Scan for the cell matching the given text and deliver its (X, Y) coordinate at center. 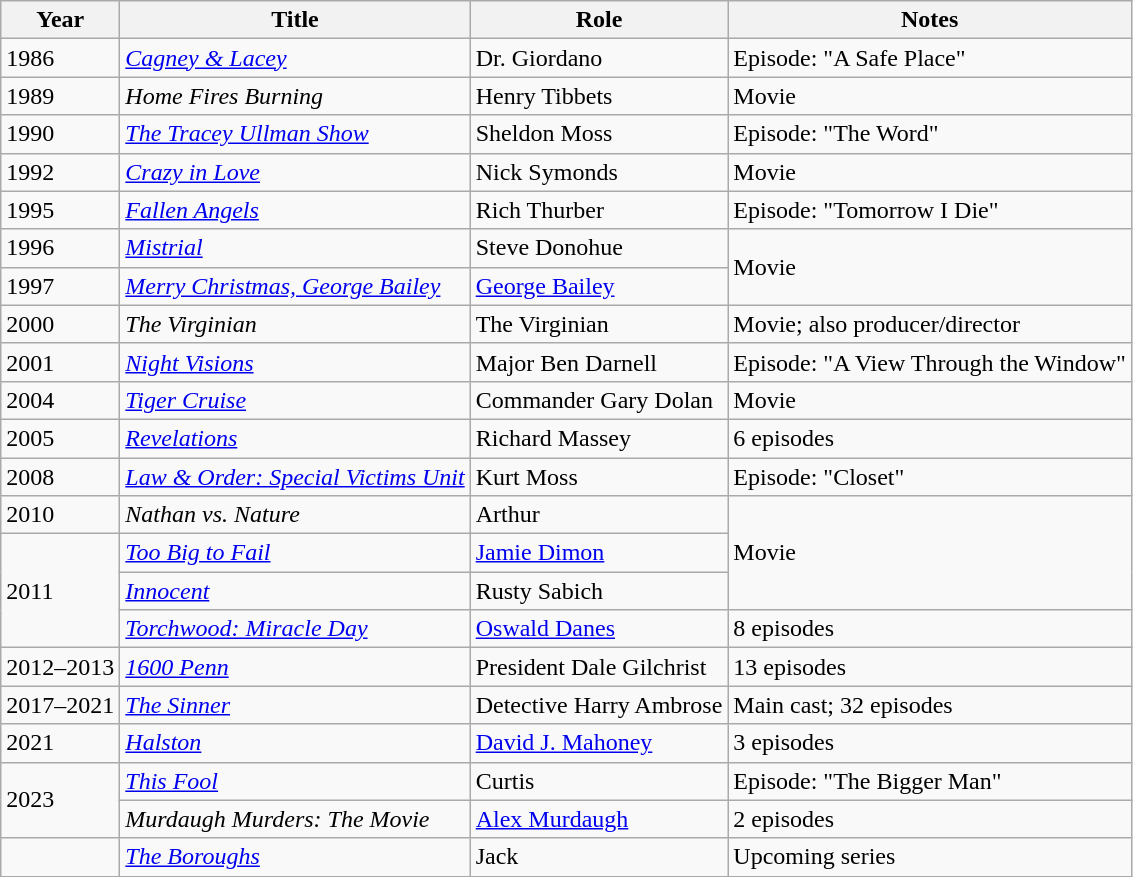
1996 (60, 248)
Rusty Sabich (599, 591)
2 episodes (930, 819)
Year (60, 20)
Fallen Angels (295, 210)
Alex Murdaugh (599, 819)
2017–2021 (60, 705)
The Boroughs (295, 857)
Rich Thurber (599, 210)
Cagney & Lacey (295, 58)
Upcoming series (930, 857)
President Dale Gilchrist (599, 667)
Richard Massey (599, 438)
8 episodes (930, 629)
Episode: "The Word" (930, 134)
Dr. Giordano (599, 58)
Nick Symonds (599, 172)
Home Fires Burning (295, 96)
Revelations (295, 438)
1990 (60, 134)
Episode: "The Bigger Man" (930, 781)
Steve Donohue (599, 248)
Main cast; 32 episodes (930, 705)
Notes (930, 20)
Arthur (599, 515)
Oswald Danes (599, 629)
This Fool (295, 781)
Major Ben Darnell (599, 362)
1992 (60, 172)
2011 (60, 591)
Murdaugh Murders: The Movie (295, 819)
1986 (60, 58)
2004 (60, 400)
Episode: "A View Through the Window" (930, 362)
2000 (60, 324)
David J. Mahoney (599, 743)
Detective Harry Ambrose (599, 705)
2023 (60, 800)
Title (295, 20)
Night Visions (295, 362)
2008 (60, 477)
Nathan vs. Nature (295, 515)
Halston (295, 743)
1989 (60, 96)
Law & Order: Special Victims Unit (295, 477)
Jamie Dimon (599, 553)
Torchwood: Miracle Day (295, 629)
Commander Gary Dolan (599, 400)
6 episodes (930, 438)
The Sinner (295, 705)
1995 (60, 210)
2012–2013 (60, 667)
2005 (60, 438)
Episode: "A Safe Place" (930, 58)
Episode: "Closet" (930, 477)
2021 (60, 743)
2001 (60, 362)
Mistrial (295, 248)
Curtis (599, 781)
Crazy in Love (295, 172)
Episode: "Tomorrow I Die" (930, 210)
The Tracey Ullman Show (295, 134)
1997 (60, 286)
Role (599, 20)
Innocent (295, 591)
Merry Christmas, George Bailey (295, 286)
Henry Tibbets (599, 96)
Sheldon Moss (599, 134)
Kurt Moss (599, 477)
George Bailey (599, 286)
Too Big to Fail (295, 553)
13 episodes (930, 667)
Movie; also producer/director (930, 324)
Jack (599, 857)
3 episodes (930, 743)
Tiger Cruise (295, 400)
1600 Penn (295, 667)
2010 (60, 515)
